Pinpoint the cell where the given text exists, returning its [x, y] midpoint coordinate. 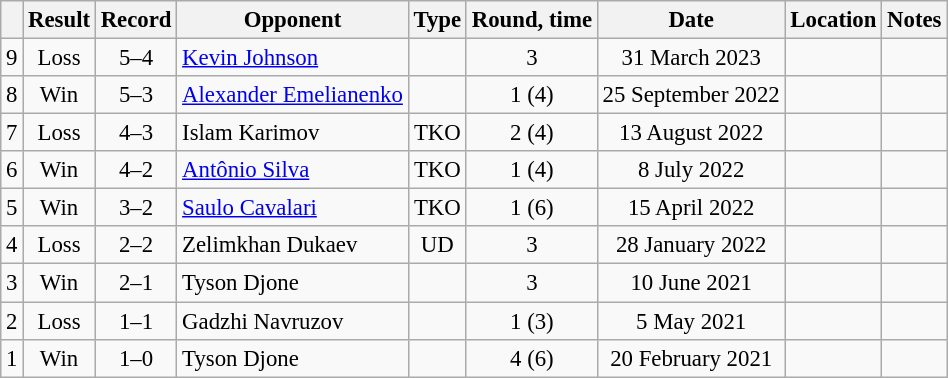
8 [12, 95]
Notes [914, 20]
2 (4) [532, 133]
2 [12, 321]
1 (6) [532, 208]
Location [834, 20]
Saulo Cavalari [292, 208]
4–3 [136, 133]
20 February 2021 [691, 358]
8 July 2022 [691, 170]
9 [12, 58]
7 [12, 133]
4 (6) [532, 358]
1 (3) [532, 321]
5–3 [136, 95]
Islam Karimov [292, 133]
2–2 [136, 245]
Date [691, 20]
3–2 [136, 208]
28 January 2022 [691, 245]
Round, time [532, 20]
5 May 2021 [691, 321]
1 [12, 358]
UD [437, 245]
Type [437, 20]
Gadzhi Navruzov [292, 321]
5–4 [136, 58]
4–2 [136, 170]
1–0 [136, 358]
4 [12, 245]
1–1 [136, 321]
6 [12, 170]
5 [12, 208]
10 June 2021 [691, 283]
31 March 2023 [691, 58]
15 April 2022 [691, 208]
25 September 2022 [691, 95]
2–1 [136, 283]
Zelimkhan Dukaev [292, 245]
Opponent [292, 20]
Alexander Emelianenko [292, 95]
Antônio Silva [292, 170]
13 August 2022 [691, 133]
Kevin Johnson [292, 58]
Record [136, 20]
Result [60, 20]
